Find where the given text appears and provide that cell's center as (x, y) coordinate. 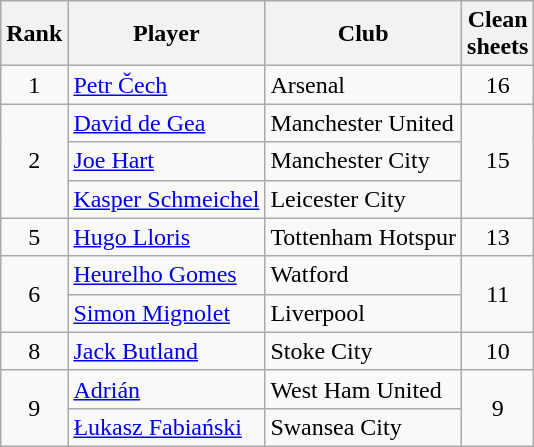
Petr Čech (166, 85)
Swansea City (364, 427)
5 (34, 237)
16 (498, 85)
Rank (34, 34)
Adrián (166, 389)
Leicester City (364, 199)
Manchester City (364, 161)
8 (34, 351)
Manchester United (364, 123)
Club (364, 34)
Kasper Schmeichel (166, 199)
Liverpool (364, 313)
Joe Hart (166, 161)
Watford (364, 275)
11 (498, 294)
13 (498, 237)
Heurelho Gomes (166, 275)
Tottenham Hotspur (364, 237)
Łukasz Fabiański (166, 427)
15 (498, 161)
Stoke City (364, 351)
10 (498, 351)
Simon Mignolet (166, 313)
David de Gea (166, 123)
Jack Butland (166, 351)
Arsenal (364, 85)
2 (34, 161)
Player (166, 34)
Cleansheets (498, 34)
Hugo Lloris (166, 237)
West Ham United (364, 389)
1 (34, 85)
6 (34, 294)
